Extract the [X, Y] coordinate from the center of the cell holding the provided text.  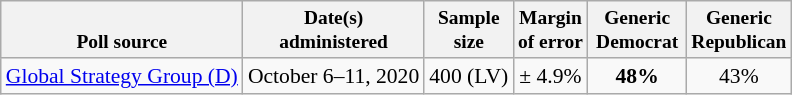
GenericDemocrat [638, 30]
October 6–11, 2020 [334, 76]
Marginof error [550, 30]
GenericRepublican [739, 30]
48% [638, 76]
± 4.9% [550, 76]
Date(s)administered [334, 30]
400 (LV) [468, 76]
Poll source [122, 30]
43% [739, 76]
Global Strategy Group (D) [122, 76]
Samplesize [468, 30]
